Provide the [x, y] coordinate of the cell's center where the given text is located.  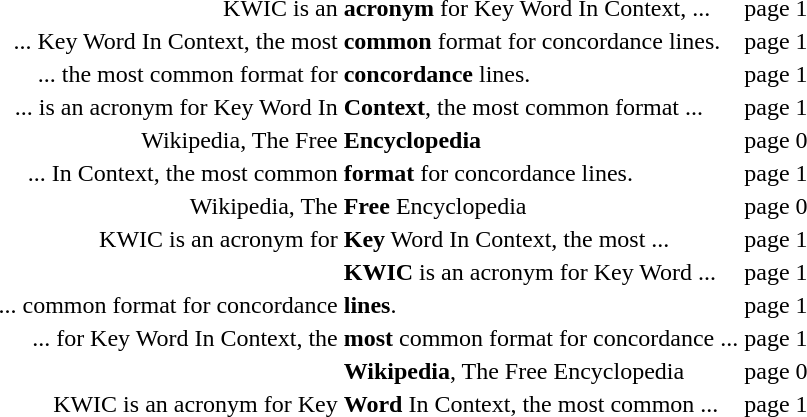
Wikipedia, The Free Encyclopedia [541, 371]
format for concordance lines. [541, 173]
lines. [541, 305]
Free Encyclopedia [541, 206]
Encyclopedia [541, 140]
most common format for concordance ... [541, 338]
Context, the most common format ... [541, 107]
KWIC is an acronym for Key Word ... [541, 272]
concordance lines. [541, 74]
Key Word In Context, the most ... [541, 239]
common format for concordance lines. [541, 41]
